Search for the cell housing the specified text and yield its (x, y) center coordinate. 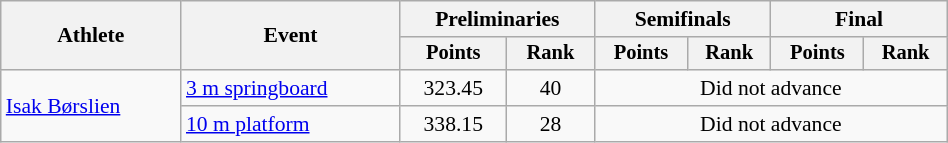
323.45 (453, 88)
Event (290, 36)
40 (550, 88)
10 m platform (290, 124)
Isak Børslien (91, 106)
Final (859, 19)
Semifinals (682, 19)
Athlete (91, 36)
28 (550, 124)
3 m springboard (290, 88)
338.15 (453, 124)
Preliminaries (497, 19)
